Find where the given text appears and provide that cell's center as [x, y] coordinate. 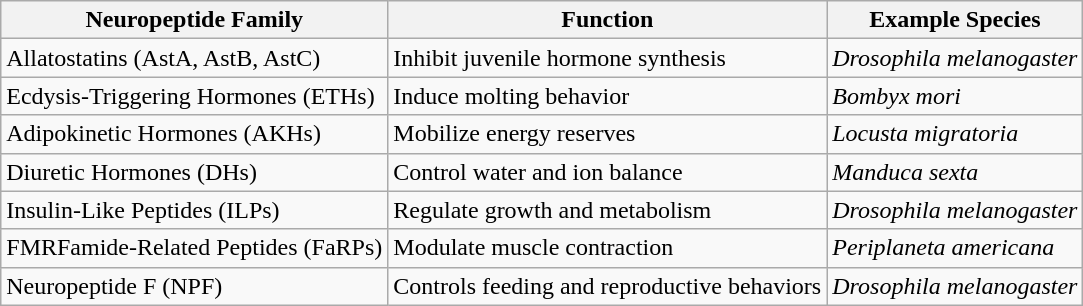
Regulate growth and metabolism [608, 210]
Mobilize energy reserves [608, 134]
Adipokinetic Hormones (AKHs) [194, 134]
Modulate muscle contraction [608, 248]
Allatostatins (AstA, AstB, AstC) [194, 58]
Locusta migratoria [955, 134]
FMRFamide-Related Peptides (FaRPs) [194, 248]
Example Species [955, 20]
Controls feeding and reproductive behaviors [608, 286]
Manduca sexta [955, 172]
Ecdysis-Triggering Hormones (ETHs) [194, 96]
Bombyx mori [955, 96]
Inhibit juvenile hormone synthesis [608, 58]
Induce molting behavior [608, 96]
Periplaneta americana [955, 248]
Neuropeptide F (NPF) [194, 286]
Diuretic Hormones (DHs) [194, 172]
Neuropeptide Family [194, 20]
Function [608, 20]
Control water and ion balance [608, 172]
Insulin-Like Peptides (ILPs) [194, 210]
